Pinpoint the cell where the given text exists, returning its [X, Y] midpoint coordinate. 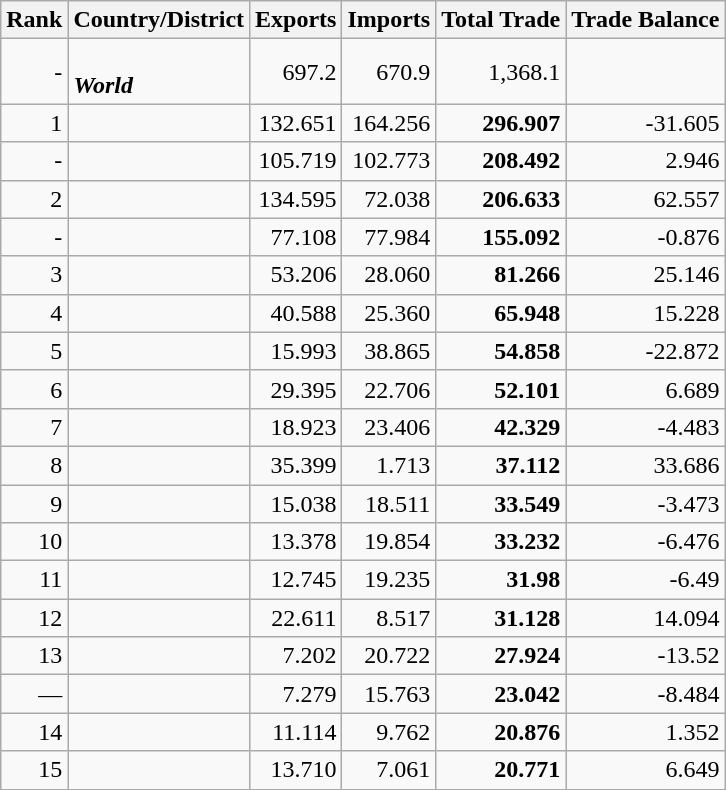
697.2 [296, 72]
72.038 [389, 199]
20.771 [501, 770]
25.146 [646, 275]
208.492 [501, 161]
Trade Balance [646, 20]
15.993 [296, 351]
18.923 [296, 427]
35.399 [296, 465]
-6.49 [646, 580]
13.378 [296, 542]
65.948 [501, 313]
1 [34, 123]
11 [34, 580]
19.854 [389, 542]
6.649 [646, 770]
23.406 [389, 427]
77.108 [296, 237]
6 [34, 389]
1.713 [389, 465]
— [34, 694]
29.395 [296, 389]
33.232 [501, 542]
27.924 [501, 656]
22.706 [389, 389]
10 [34, 542]
-6.476 [646, 542]
54.858 [501, 351]
31.128 [501, 618]
53.206 [296, 275]
2 [34, 199]
9.762 [389, 732]
Imports [389, 20]
206.633 [501, 199]
-4.483 [646, 427]
164.256 [389, 123]
20.722 [389, 656]
40.588 [296, 313]
15.763 [389, 694]
25.360 [389, 313]
Rank [34, 20]
World [159, 72]
5 [34, 351]
20.876 [501, 732]
13.710 [296, 770]
7.061 [389, 770]
33.549 [501, 503]
1,368.1 [501, 72]
Country/District [159, 20]
7 [34, 427]
-0.876 [646, 237]
8 [34, 465]
15 [34, 770]
9 [34, 503]
105.719 [296, 161]
296.907 [501, 123]
37.112 [501, 465]
18.511 [389, 503]
1.352 [646, 732]
132.651 [296, 123]
33.686 [646, 465]
7.202 [296, 656]
77.984 [389, 237]
102.773 [389, 161]
-3.473 [646, 503]
15.038 [296, 503]
670.9 [389, 72]
19.235 [389, 580]
12 [34, 618]
13 [34, 656]
-31.605 [646, 123]
7.279 [296, 694]
6.689 [646, 389]
-22.872 [646, 351]
Exports [296, 20]
22.611 [296, 618]
2.946 [646, 161]
23.042 [501, 694]
31.98 [501, 580]
-13.52 [646, 656]
52.101 [501, 389]
38.865 [389, 351]
-8.484 [646, 694]
14.094 [646, 618]
11.114 [296, 732]
3 [34, 275]
42.329 [501, 427]
155.092 [501, 237]
12.745 [296, 580]
81.266 [501, 275]
62.557 [646, 199]
15.228 [646, 313]
Total Trade [501, 20]
134.595 [296, 199]
8.517 [389, 618]
4 [34, 313]
14 [34, 732]
28.060 [389, 275]
